For the text-containing cell, return its midpoint in (x, y) coordinate format. 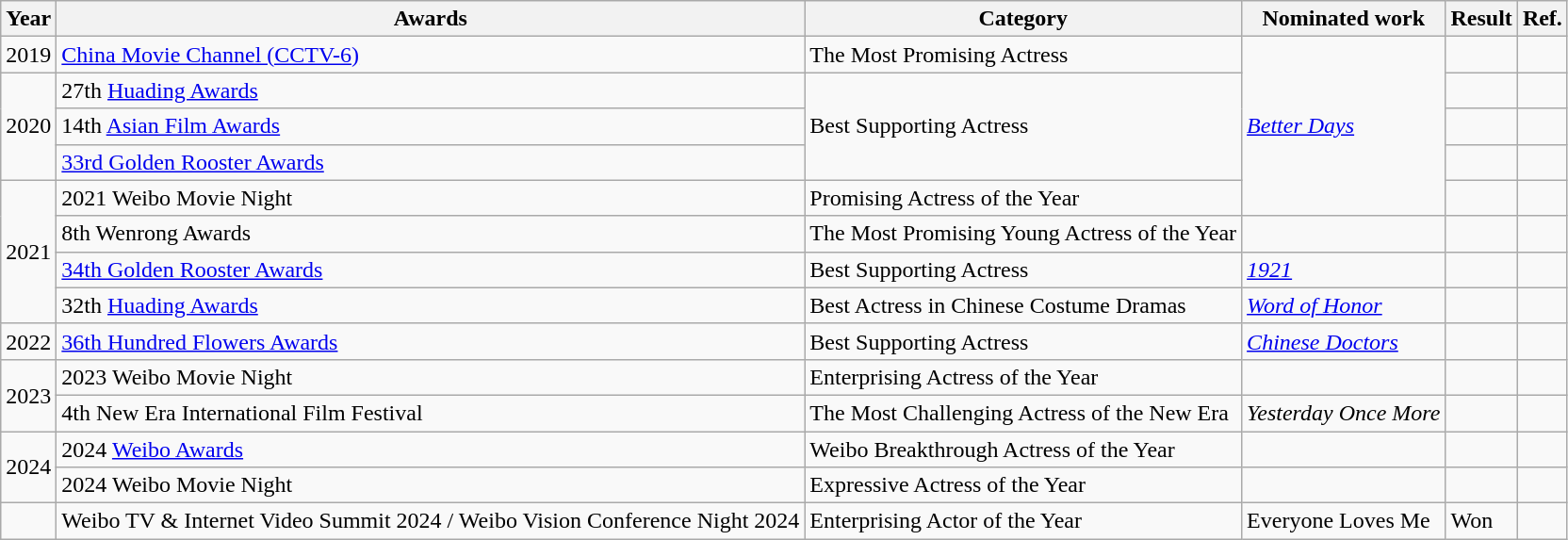
China Movie Channel (CCTV-6) (431, 55)
2023 Weibo Movie Night (431, 377)
Better Days (1344, 126)
Weibo TV & Internet Video Summit 2024 / Weibo Vision Conference Night 2024 (431, 521)
36th Hundred Flowers Awards (431, 341)
2019 (28, 55)
Weibo Breakthrough Actress of the Year (1023, 450)
Enterprising Actress of the Year (1023, 377)
2024 Weibo Awards (431, 450)
27th Huading Awards (431, 90)
2021 Weibo Movie Night (431, 198)
Word of Honor (1344, 305)
Yesterday Once More (1344, 413)
Nominated work (1344, 19)
8th Wenrong Awards (431, 234)
Enterprising Actor of the Year (1023, 521)
The Most Challenging Actress of the New Era (1023, 413)
2023 (28, 395)
4th New Era International Film Festival (431, 413)
Year (28, 19)
The Most Promising Young Actress of the Year (1023, 234)
Promising Actress of the Year (1023, 198)
Won (1481, 521)
2024 (28, 467)
Everyone Loves Me (1344, 521)
1921 (1344, 270)
2022 (28, 341)
14th Asian Film Awards (431, 126)
2021 (28, 252)
Result (1481, 19)
32th Huading Awards (431, 305)
2024 Weibo Movie Night (431, 485)
Ref. (1542, 19)
Expressive Actress of the Year (1023, 485)
2020 (28, 126)
Category (1023, 19)
The Most Promising Actress (1023, 55)
34th Golden Rooster Awards (431, 270)
Chinese Doctors (1344, 341)
Best Actress in Chinese Costume Dramas (1023, 305)
33rd Golden Rooster Awards (431, 162)
Awards (431, 19)
